Scan for the cell matching the given text and deliver its [X, Y] coordinate at center. 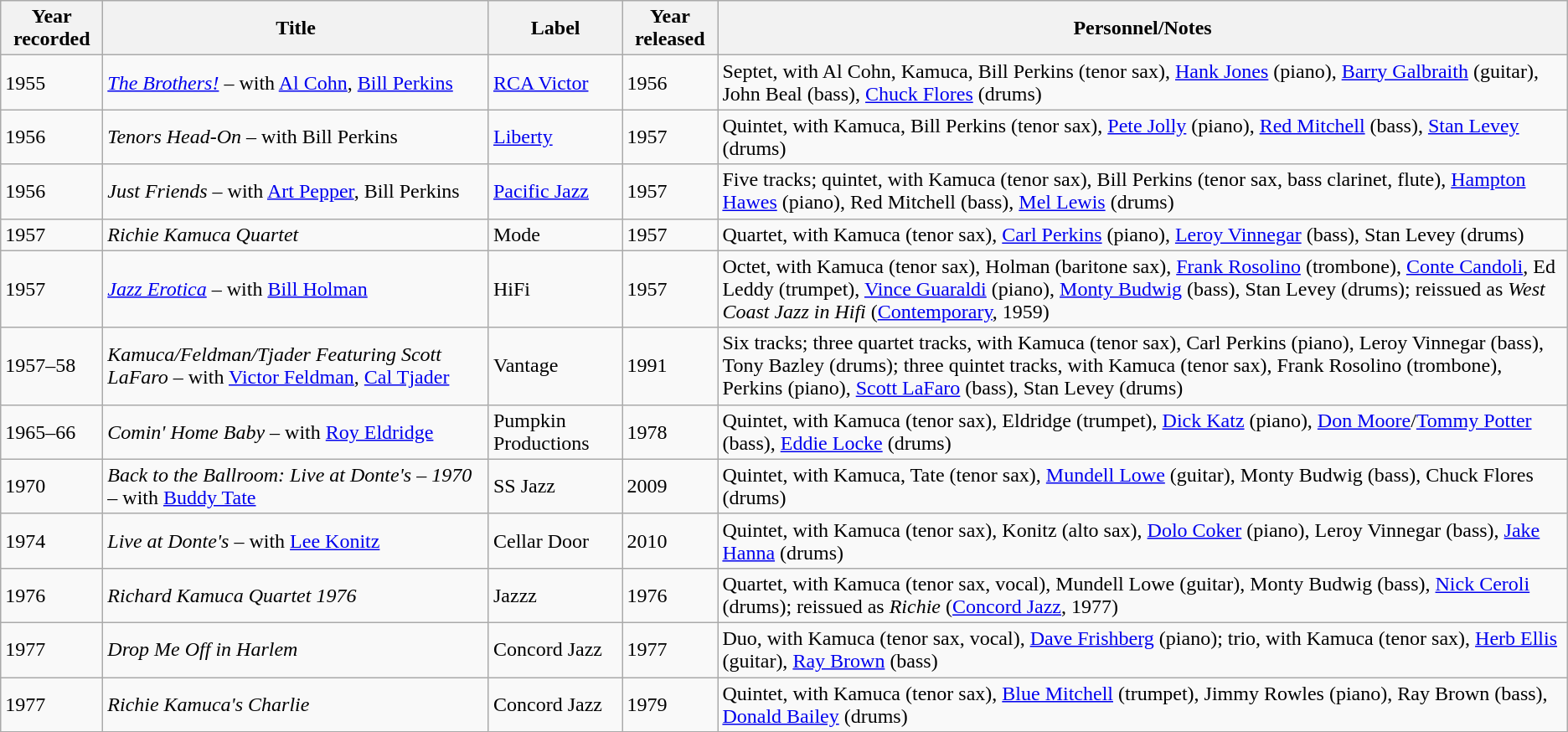
Richard Kamuca Quartet 1976 [297, 595]
1974 [52, 541]
Quintet, with Kamuca (tenor sax), Blue Mitchell (trumpet), Jimmy Rowles (piano), Ray Brown (bass), Donald Bailey (drums) [1142, 704]
2009 [670, 486]
Mode [554, 235]
Quintet, with Kamuca (tenor sax), Konitz (alto sax), Dolo Coker (piano), Leroy Vinnegar (bass), Jake Hanna (drums) [1142, 541]
Year released [670, 28]
Septet, with Al Cohn, Kamuca, Bill Perkins (tenor sax), Hank Jones (piano), Barry Galbraith (guitar), John Beal (bass), Chuck Flores (drums) [1142, 82]
The Brothers! – with Al Cohn, Bill Perkins [297, 82]
Quartet, with Kamuca (tenor sax), Carl Perkins (piano), Leroy Vinnegar (bass), Stan Levey (drums) [1142, 235]
1965–66 [52, 432]
Comin' Home Baby – with Roy Eldridge [297, 432]
1955 [52, 82]
Quintet, with Kamuca (tenor sax), Eldridge (trumpet), Dick Katz (piano), Don Moore/Tommy Potter (bass), Eddie Locke (drums) [1142, 432]
1978 [670, 432]
Vantage [554, 366]
Personnel/Notes [1142, 28]
Jazz Erotica – with Bill Holman [297, 289]
Jazzz [554, 595]
Label [554, 28]
RCA Victor [554, 82]
2010 [670, 541]
Drop Me Off in Harlem [297, 650]
Duo, with Kamuca (tenor sax, vocal), Dave Frishberg (piano); trio, with Kamuca (tenor sax), Herb Ellis (guitar), Ray Brown (bass) [1142, 650]
1957–58 [52, 366]
Liberty [554, 137]
Pacific Jazz [554, 191]
Quintet, with Kamuca, Tate (tenor sax), Mundell Lowe (guitar), Monty Budwig (bass), Chuck Flores (drums) [1142, 486]
HiFi [554, 289]
Richie Kamuca's Charlie [297, 704]
Quintet, with Kamuca, Bill Perkins (tenor sax), Pete Jolly (piano), Red Mitchell (bass), Stan Levey (drums) [1142, 137]
1979 [670, 704]
Cellar Door [554, 541]
Richie Kamuca Quartet [297, 235]
Live at Donte's – with Lee Konitz [297, 541]
1991 [670, 366]
Back to the Ballroom: Live at Donte's – 1970 – with Buddy Tate [297, 486]
1970 [52, 486]
SS Jazz [554, 486]
Just Friends – with Art Pepper, Bill Perkins [297, 191]
Year recorded [52, 28]
Title [297, 28]
Pumpkin Productions [554, 432]
Tenors Head-On – with Bill Perkins [297, 137]
Quartet, with Kamuca (tenor sax, vocal), Mundell Lowe (guitar), Monty Budwig (bass), Nick Ceroli (drums); reissued as Richie (Concord Jazz, 1977) [1142, 595]
Kamuca/Feldman/Tjader Featuring Scott LaFaro – with Victor Feldman, Cal Tjader [297, 366]
